Output the (X, Y) coordinate of the center of the cell containing the given text.  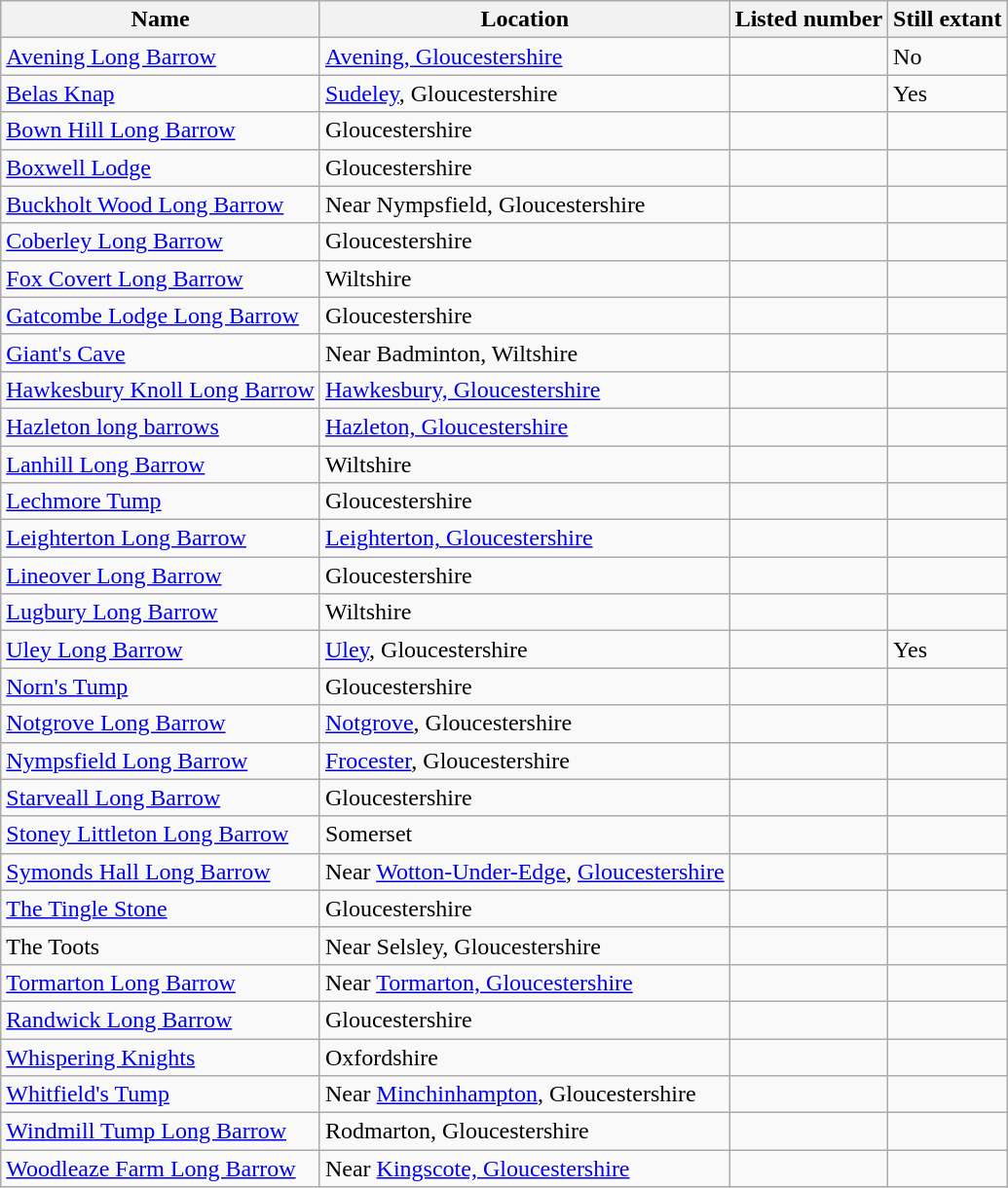
Whitfield's Tump (161, 1095)
Belas Knap (161, 93)
Avening Long Barrow (161, 56)
Hawkesbury Knoll Long Barrow (161, 390)
Sudeley, Gloucestershire (524, 93)
Nympsfield Long Barrow (161, 761)
Norn's Tump (161, 687)
Woodleaze Farm Long Barrow (161, 1169)
Listed number (808, 19)
Whispering Knights (161, 1057)
Uley Long Barrow (161, 650)
Name (161, 19)
Near Minchinhampton, Gloucestershire (524, 1095)
Boxwell Lodge (161, 167)
Lechmore Tump (161, 501)
Stoney Littleton Long Barrow (161, 835)
Rodmarton, Gloucestershire (524, 1132)
The Tingle Stone (161, 909)
Near Badminton, Wiltshire (524, 353)
Fox Covert Long Barrow (161, 278)
Frocester, Gloucestershire (524, 761)
Hazleton, Gloucestershire (524, 427)
Symonds Hall Long Barrow (161, 872)
Starveall Long Barrow (161, 798)
No (948, 56)
Coberley Long Barrow (161, 241)
Lugbury Long Barrow (161, 613)
Tormarton Long Barrow (161, 983)
The Toots (161, 946)
Lanhill Long Barrow (161, 464)
Hawkesbury, Gloucestershire (524, 390)
Buckholt Wood Long Barrow (161, 204)
Near Tormarton, Gloucestershire (524, 983)
Near Kingscote, Gloucestershire (524, 1169)
Somerset (524, 835)
Giant's Cave (161, 353)
Bown Hill Long Barrow (161, 130)
Hazleton long barrows (161, 427)
Notgrove, Gloucestershire (524, 724)
Near Wotton-Under-Edge, Gloucestershire (524, 872)
Windmill Tump Long Barrow (161, 1132)
Gatcombe Lodge Long Barrow (161, 316)
Oxfordshire (524, 1057)
Avening, Gloucestershire (524, 56)
Leighterton Long Barrow (161, 538)
Notgrove Long Barrow (161, 724)
Randwick Long Barrow (161, 1020)
Still extant (948, 19)
Near Nympsfield, Gloucestershire (524, 204)
Location (524, 19)
Near Selsley, Gloucestershire (524, 946)
Uley, Gloucestershire (524, 650)
Lineover Long Barrow (161, 575)
Leighterton, Gloucestershire (524, 538)
